Return (X, Y) of the center of cell containing provided text 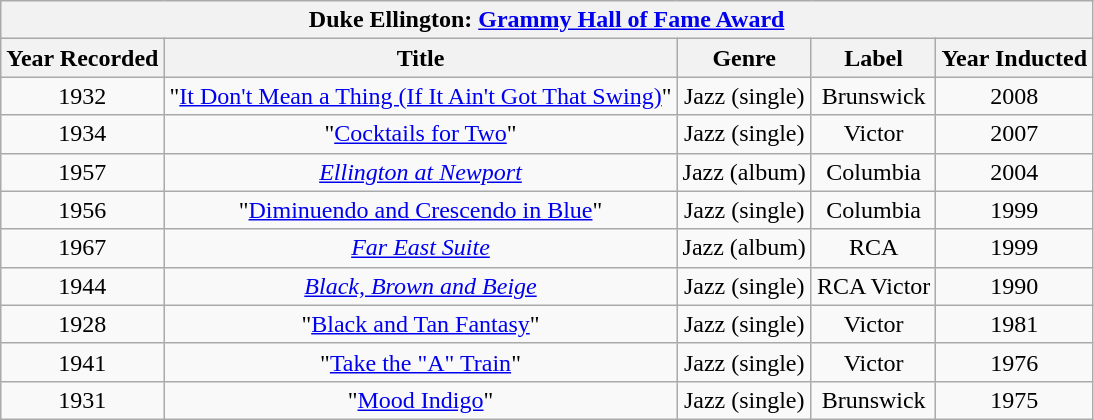
Duke Ellington: Grammy Hall of Fame Award (547, 20)
"Take the "A" Train" (420, 362)
2004 (1014, 172)
1990 (1014, 286)
Far East Suite (420, 248)
RCA Victor (874, 286)
1928 (82, 324)
1957 (82, 172)
1967 (82, 248)
"Diminuendo and Crescendo in Blue" (420, 210)
2007 (1014, 134)
Genre (744, 58)
1941 (82, 362)
Year Inducted (1014, 58)
1931 (82, 400)
Year Recorded (82, 58)
1934 (82, 134)
1976 (1014, 362)
Title (420, 58)
1975 (1014, 400)
"Black and Tan Fantasy" (420, 324)
2008 (1014, 96)
1956 (82, 210)
"Mood Indigo" (420, 400)
1932 (82, 96)
Ellington at Newport (420, 172)
Label (874, 58)
Black, Brown and Beige (420, 286)
"Cocktails for Two" (420, 134)
"It Don't Mean a Thing (If It Ain't Got That Swing)" (420, 96)
1981 (1014, 324)
1944 (82, 286)
RCA (874, 248)
